For the text-containing cell, return its midpoint in (x, y) coordinate format. 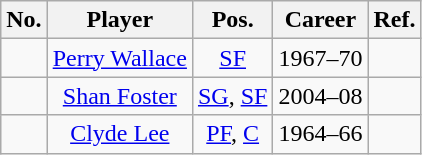
1967–70 (320, 58)
Pos. (232, 20)
1964–66 (320, 134)
Player (120, 20)
Perry Wallace (120, 58)
No. (24, 20)
Career (320, 20)
Ref. (394, 20)
Shan Foster (120, 96)
2004–08 (320, 96)
SF (232, 58)
Clyde Lee (120, 134)
PF, C (232, 134)
SG, SF (232, 96)
